From the cell containing the given text, extract its center point as [x, y] coordinate. 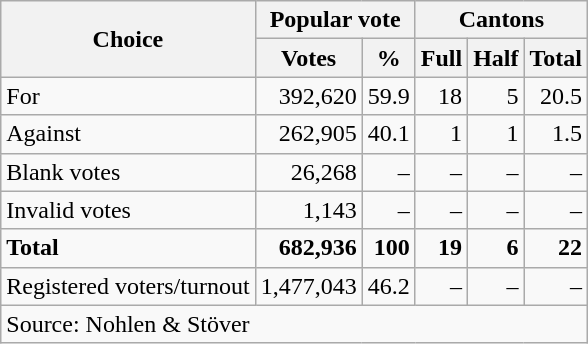
Choice [128, 39]
40.1 [388, 134]
Blank votes [128, 172]
26,268 [308, 172]
59.9 [388, 96]
Votes [308, 58]
18 [441, 96]
Half [496, 58]
100 [388, 248]
Against [128, 134]
22 [556, 248]
262,905 [308, 134]
Registered voters/turnout [128, 286]
46.2 [388, 286]
% [388, 58]
6 [496, 248]
Cantons [501, 20]
Full [441, 58]
1,143 [308, 210]
682,936 [308, 248]
392,620 [308, 96]
For [128, 96]
Popular vote [335, 20]
5 [496, 96]
Invalid votes [128, 210]
1,477,043 [308, 286]
Source: Nohlen & Stöver [294, 324]
20.5 [556, 96]
1.5 [556, 134]
19 [441, 248]
